For the text-containing cell, return its midpoint in (x, y) coordinate format. 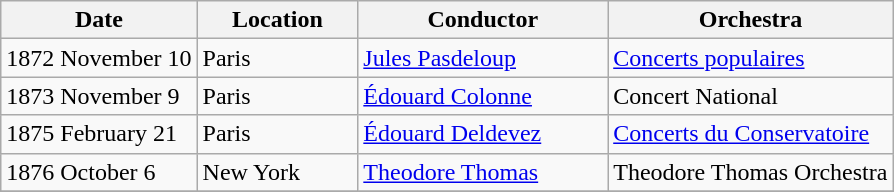
1876 October 6 (99, 172)
New York (278, 172)
Theodore Thomas Orchestra (751, 172)
Jules Pasdeloup (483, 58)
Conductor (483, 20)
Concert National (751, 96)
Location (278, 20)
Édouard Deldevez (483, 134)
Concerts du Conservatoire (751, 134)
Concerts populaires (751, 58)
Édouard Colonne (483, 96)
1875 February 21 (99, 134)
1873 November 9 (99, 96)
1872 November 10 (99, 58)
Theodore Thomas (483, 172)
Date (99, 20)
Orchestra (751, 20)
